Capture the cell that displays the provided text and extract its (x, y) central coordinate. 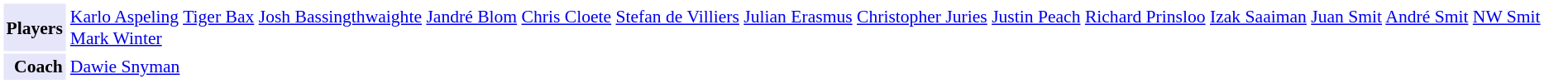
Dawie Snyman (816, 67)
Players (34, 27)
Coach (34, 67)
